Detect which cell encompasses the target text, then output its (x, y) center coordinate. 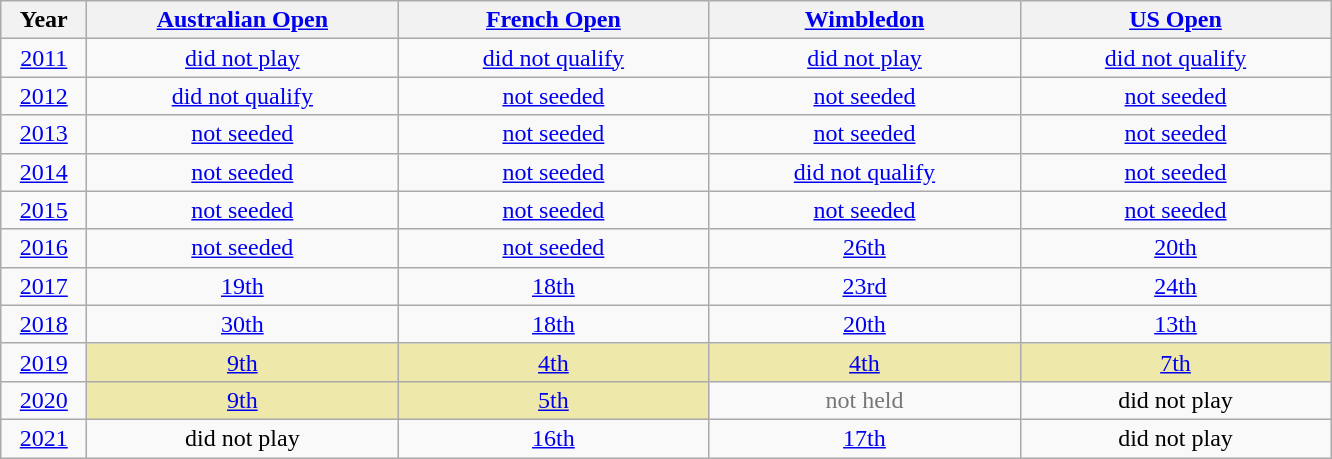
2021 (44, 438)
7th (1176, 362)
2011 (44, 58)
French Open (554, 20)
19th (242, 286)
2017 (44, 286)
Year (44, 20)
23rd (864, 286)
24th (1176, 286)
2019 (44, 362)
5th (554, 400)
2015 (44, 210)
2013 (44, 134)
US Open (1176, 20)
26th (864, 248)
2014 (44, 172)
17th (864, 438)
13th (1176, 324)
Wimbledon (864, 20)
2016 (44, 248)
16th (554, 438)
Australian Open (242, 20)
not held (864, 400)
30th (242, 324)
2012 (44, 96)
2018 (44, 324)
2020 (44, 400)
